Provide the (x, y) coordinate of the cell's center where the given text is located.  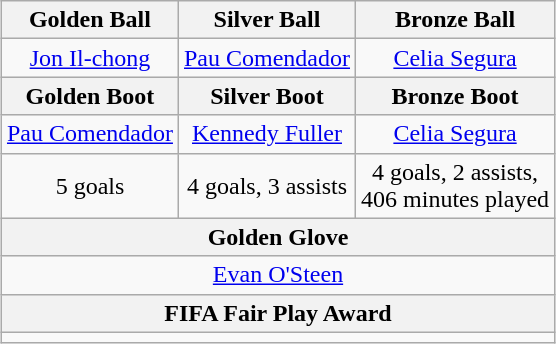
Evan O'Steen (278, 275)
5 goals (90, 186)
4 goals, 2 assists,406 minutes played (456, 186)
FIFA Fair Play Award (278, 313)
Golden Glove (278, 237)
4 goals, 3 assists (266, 186)
Silver Boot (266, 96)
Bronze Boot (456, 96)
Bronze Ball (456, 20)
Silver Ball (266, 20)
Jon Il-chong (90, 58)
Golden Boot (90, 96)
Kennedy Fuller (266, 134)
Golden Ball (90, 20)
